Detect which cell encompasses the target text, then output its [X, Y] center coordinate. 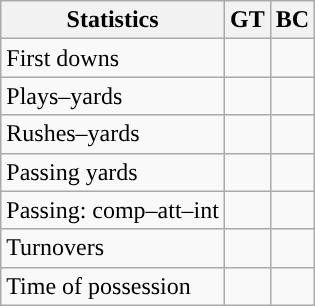
Passing: comp–att–int [113, 210]
Rushes–yards [113, 134]
Turnovers [113, 248]
BC [292, 20]
GT [247, 20]
First downs [113, 58]
Time of possession [113, 286]
Statistics [113, 20]
Passing yards [113, 172]
Plays–yards [113, 96]
